Output the (X, Y) coordinate of the center of the cell containing the given text.  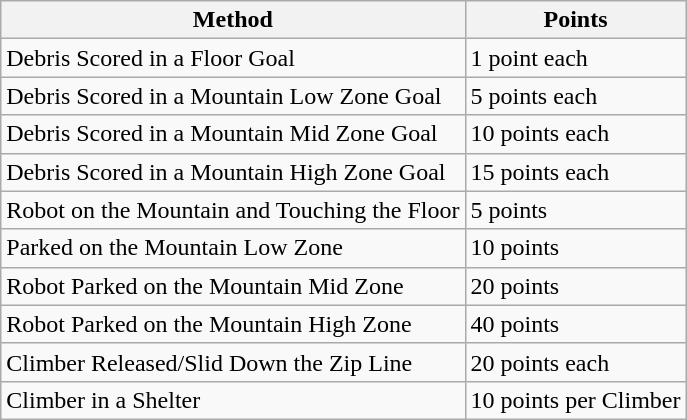
Method (233, 20)
Debris Scored in a Mountain High Zone Goal (233, 172)
40 points (576, 324)
5 points (576, 210)
20 points (576, 286)
Debris Scored in a Floor Goal (233, 58)
Debris Scored in a Mountain Low Zone Goal (233, 96)
10 points (576, 248)
Debris Scored in a Mountain Mid Zone Goal (233, 134)
10 points per Climber (576, 400)
Points (576, 20)
Climber Released/Slid Down the Zip Line (233, 362)
Robot Parked on the Mountain High Zone (233, 324)
Parked on the Mountain Low Zone (233, 248)
1 point each (576, 58)
Robot Parked on the Mountain Mid Zone (233, 286)
Climber in a Shelter (233, 400)
20 points each (576, 362)
Robot on the Mountain and Touching the Floor (233, 210)
5 points each (576, 96)
15 points each (576, 172)
10 points each (576, 134)
